Find where the given text appears and provide that cell's center as [X, Y] coordinate. 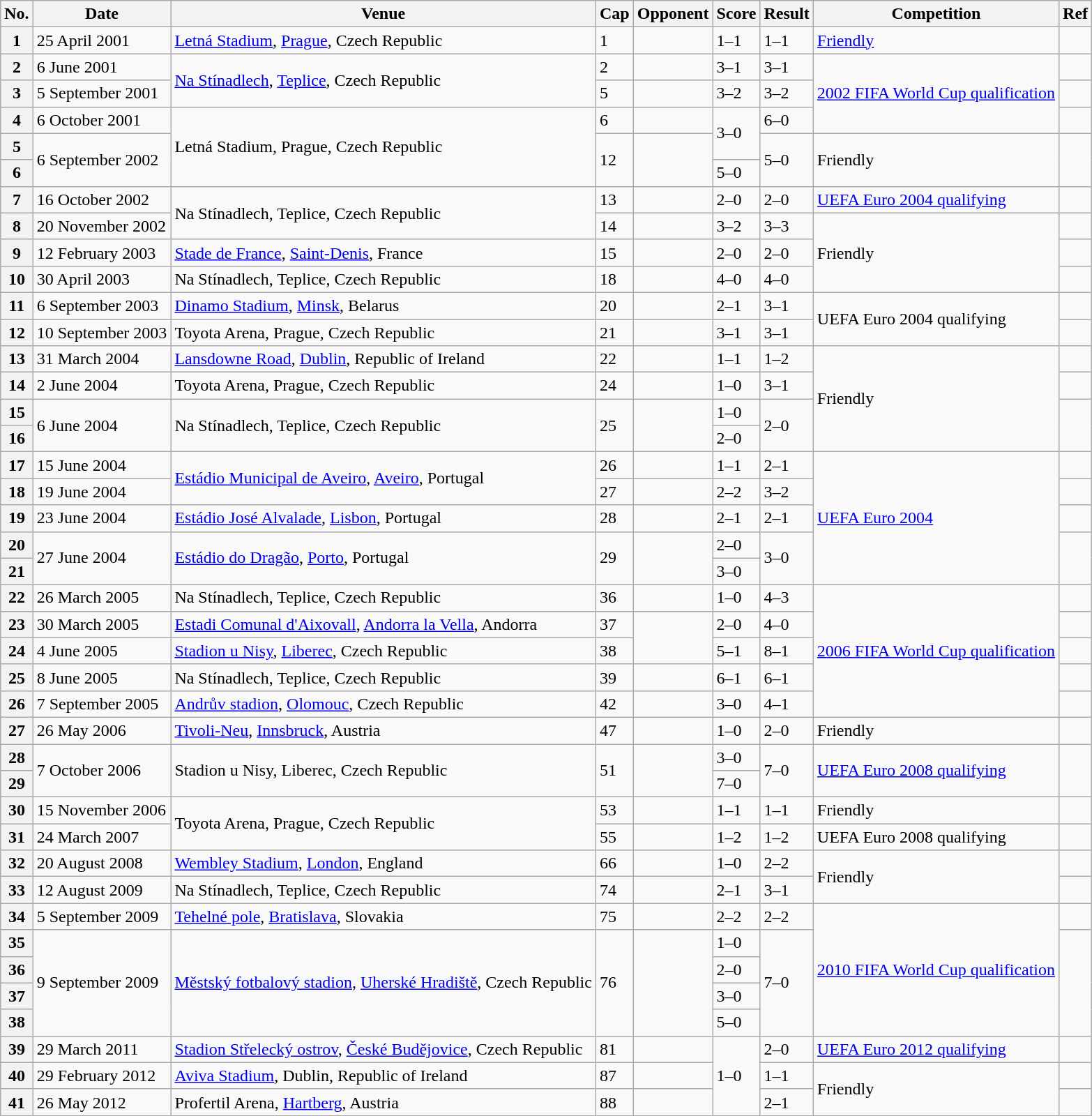
12 August 2009 [102, 890]
8–1 [787, 651]
No. [17, 14]
19 [17, 518]
30 March 2005 [102, 624]
16 October 2002 [102, 199]
6 October 2001 [102, 120]
29 March 2011 [102, 1049]
25 April 2001 [102, 40]
5 September 2009 [102, 917]
3 [17, 93]
8 June 2005 [102, 677]
51 [614, 770]
11 [17, 306]
2002 FIFA World Cup qualification [936, 93]
32 [17, 864]
5–1 [736, 651]
23 [17, 624]
15 June 2004 [102, 465]
4–3 [787, 598]
40 [17, 1076]
3–3 [787, 226]
34 [17, 917]
6 September 2002 [102, 160]
55 [614, 837]
20 November 2002 [102, 226]
30 [17, 810]
12 February 2003 [102, 252]
Cap [614, 14]
27 June 2004 [102, 558]
UEFA Euro 2012 qualifying [936, 1049]
Profertil Arena, Hartberg, Austria [384, 1102]
Estádio Municipal de Aveiro, Aveiro, Portugal [384, 478]
Stade de France, Saint-Denis, France [384, 252]
Estádio do Dragão, Porto, Portugal [384, 558]
76 [614, 983]
30 April 2003 [102, 279]
53 [614, 810]
42 [614, 704]
Date [102, 14]
5 September 2001 [102, 93]
Score [736, 14]
Estadi Comunal d'Aixovall, Andorra la Vella, Andorra [384, 624]
2010 FIFA World Cup qualification [936, 970]
10 September 2003 [102, 333]
Lansdowne Road, Dublin, Republic of Ireland [384, 359]
Městský fotbalový stadion, Uherské Hradiště, Czech Republic [384, 983]
29 February 2012 [102, 1076]
26 March 2005 [102, 598]
15 November 2006 [102, 810]
Tehelné pole, Bratislava, Slovakia [384, 917]
Aviva Stadium, Dublin, Republic of Ireland [384, 1076]
4–1 [787, 704]
10 [17, 279]
Estádio José Alvalade, Lisbon, Portugal [384, 518]
47 [614, 730]
Tivoli-Neu, Innsbruck, Austria [384, 730]
81 [614, 1049]
20 August 2008 [102, 864]
16 [17, 439]
Stadion Střelecký ostrov, České Budějovice, Czech Republic [384, 1049]
9 [17, 252]
4 June 2005 [102, 651]
Andrův stadion, Olomouc, Czech Republic [384, 704]
87 [614, 1076]
31 March 2004 [102, 359]
Wembley Stadium, London, England [384, 864]
6 June 2001 [102, 67]
Dinamo Stadium, Minsk, Belarus [384, 306]
6 June 2004 [102, 425]
24 March 2007 [102, 837]
Venue [384, 14]
Ref [1075, 14]
7 [17, 199]
23 June 2004 [102, 518]
41 [17, 1102]
Result [787, 14]
7 October 2006 [102, 770]
19 June 2004 [102, 492]
6 September 2003 [102, 306]
4 [17, 120]
2006 FIFA World Cup qualification [936, 651]
9 September 2009 [102, 983]
Opponent [673, 14]
6–0 [787, 120]
7 September 2005 [102, 704]
35 [17, 943]
26 May 2006 [102, 730]
74 [614, 890]
8 [17, 226]
33 [17, 890]
66 [614, 864]
2 June 2004 [102, 386]
Competition [936, 14]
88 [614, 1102]
26 May 2012 [102, 1102]
31 [17, 837]
17 [17, 465]
UEFA Euro 2004 [936, 518]
75 [614, 917]
